Output the [x, y] coordinate of the center of the cell containing the given text.  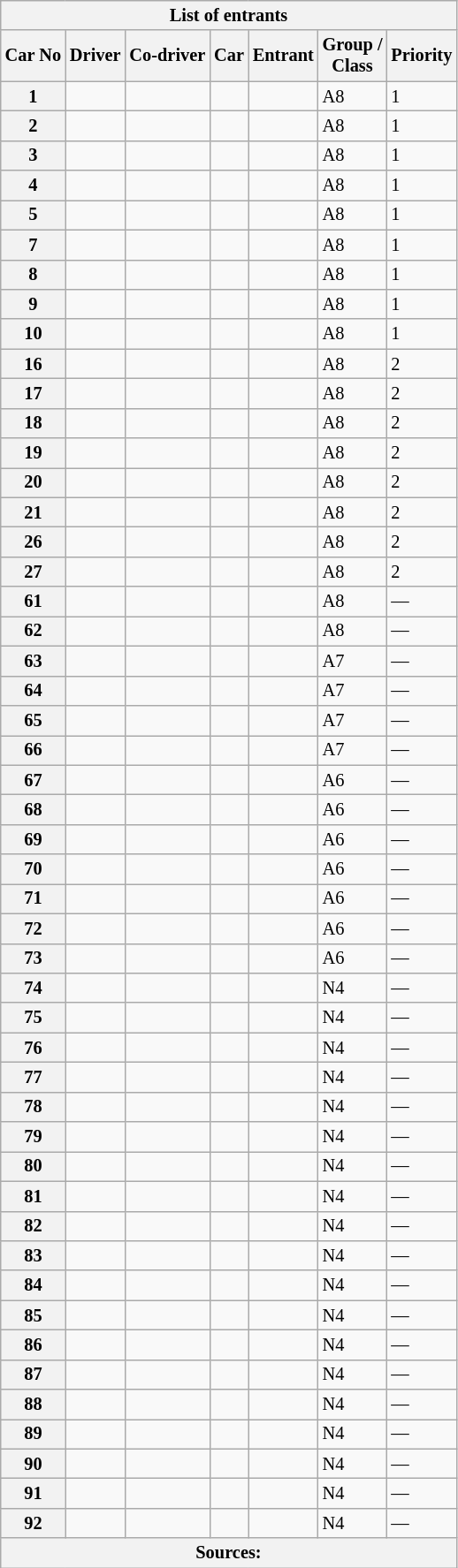
81 [34, 1196]
4 [34, 186]
18 [34, 423]
Priority [421, 56]
63 [34, 661]
75 [34, 1018]
83 [34, 1255]
73 [34, 958]
26 [34, 542]
80 [34, 1166]
Car No [34, 56]
87 [34, 1375]
20 [34, 482]
86 [34, 1345]
16 [34, 364]
List of entrants [228, 15]
21 [34, 512]
88 [34, 1405]
69 [34, 839]
10 [34, 334]
64 [34, 691]
71 [34, 898]
Entrant [283, 56]
Car [229, 56]
72 [34, 928]
Driver [95, 56]
91 [34, 1494]
77 [34, 1077]
65 [34, 720]
70 [34, 869]
67 [34, 780]
74 [34, 988]
79 [34, 1137]
76 [34, 1048]
78 [34, 1107]
5 [34, 215]
66 [34, 750]
84 [34, 1285]
27 [34, 572]
19 [34, 453]
Co-driver [167, 56]
85 [34, 1315]
7 [34, 245]
Group /Class [353, 56]
68 [34, 809]
92 [34, 1523]
17 [34, 393]
Sources: [228, 1553]
62 [34, 631]
89 [34, 1434]
3 [34, 155]
61 [34, 602]
8 [34, 275]
82 [34, 1226]
9 [34, 304]
90 [34, 1464]
